Identify which cell holds the provided text, then report its [x, y] central coordinate. 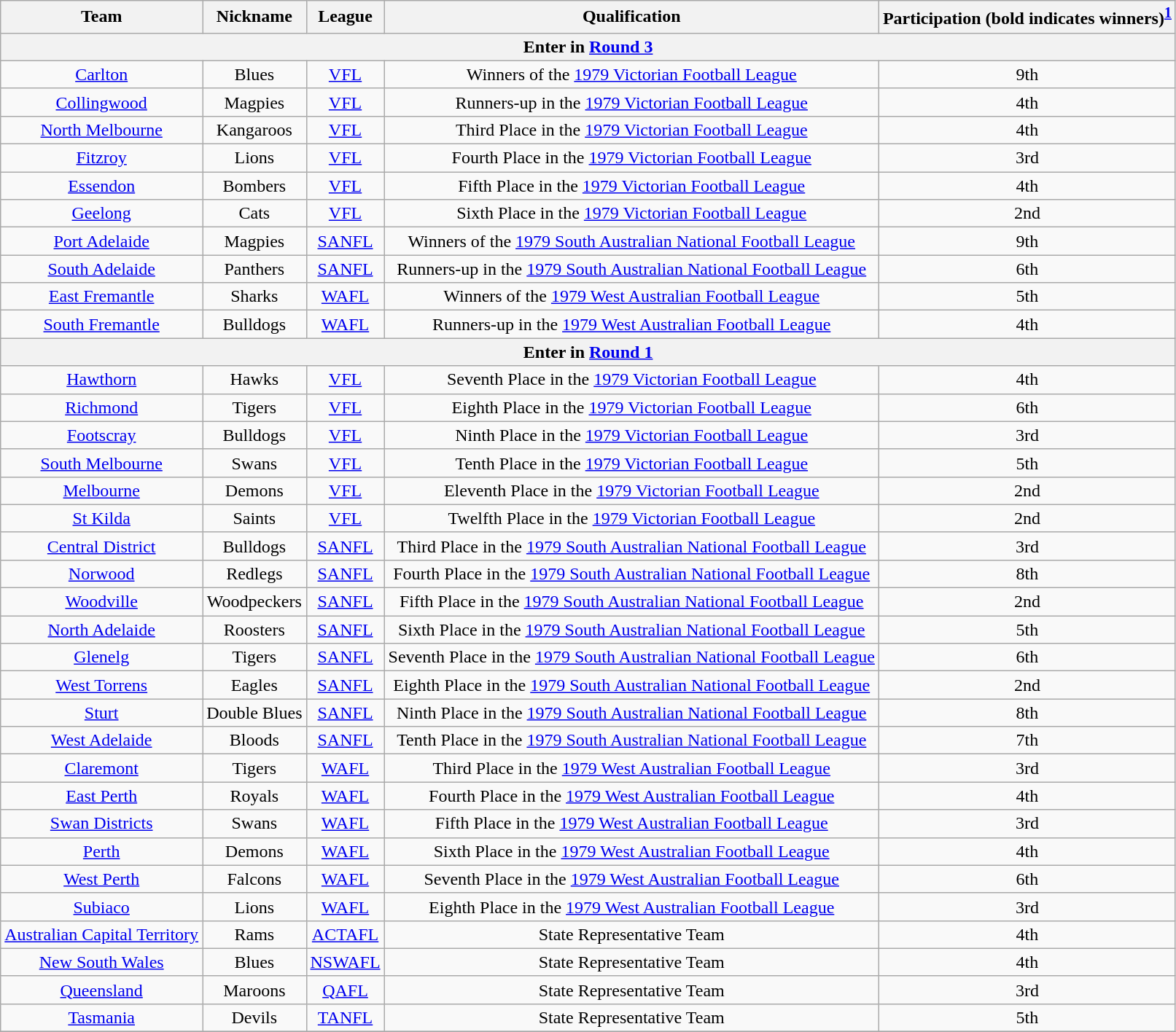
Winners of the 1979 South Australian National Football League [631, 241]
South Melbourne [102, 463]
Double Blues [254, 713]
Sturt [102, 713]
Port Adelaide [102, 241]
Swan Districts [102, 824]
Third Place in the 1979 Victorian Football League [631, 130]
Bombers [254, 186]
Sixth Place in the 1979 South Australian National Football League [631, 630]
Fourth Place in the 1979 South Australian National Football League [631, 574]
Winners of the 1979 West Australian Football League [631, 297]
Devils [254, 1017]
West Torrens [102, 685]
Collingwood [102, 102]
Tasmania [102, 1017]
Roosters [254, 630]
Fitzroy [102, 158]
St Kilda [102, 518]
Fifth Place in the 1979 West Australian Football League [631, 824]
Eighth Place in the 1979 West Australian Football League [631, 907]
Participation (bold indicates winners)1 [1027, 17]
League [346, 17]
Bloods [254, 740]
Ninth Place in the 1979 Victorian Football League [631, 435]
Twelfth Place in the 1979 Victorian Football League [631, 518]
Nickname [254, 17]
Qualification [631, 17]
Winners of the 1979 Victorian Football League [631, 74]
Eagles [254, 685]
Queensland [102, 990]
Richmond [102, 407]
Essendon [102, 186]
Seventh Place in the 1979 West Australian Football League [631, 879]
Kangaroos [254, 130]
East Fremantle [102, 297]
West Perth [102, 879]
South Fremantle [102, 324]
Hawks [254, 380]
Eighth Place in the 1979 South Australian National Football League [631, 685]
Redlegs [254, 574]
Eleventh Place in the 1979 Victorian Football League [631, 490]
Third Place in the 1979 West Australian Football League [631, 768]
Norwood [102, 574]
Saints [254, 518]
Ninth Place in the 1979 South Australian National Football League [631, 713]
Geelong [102, 214]
Subiaco [102, 907]
QAFL [346, 990]
Sharks [254, 297]
Fourth Place in the 1979 Victorian Football League [631, 158]
Team [102, 17]
East Perth [102, 796]
Australian Capital Territory [102, 934]
Tenth Place in the 1979 South Australian National Football League [631, 740]
Falcons [254, 879]
Central District [102, 546]
Sixth Place in the 1979 West Australian Football League [631, 851]
Woodville [102, 602]
Royals [254, 796]
Enter in Round 1 [588, 352]
Seventh Place in the 1979 South Australian National Football League [631, 657]
Runners-up in the 1979 South Australian National Football League [631, 269]
Claremont [102, 768]
Panthers [254, 269]
ACTAFL [346, 934]
Glenelg [102, 657]
7th [1027, 740]
TANFL [346, 1017]
Fifth Place in the 1979 South Australian National Football League [631, 602]
Enter in Round 3 [588, 47]
North Adelaide [102, 630]
Carlton [102, 74]
Hawthorn [102, 380]
New South Wales [102, 962]
Third Place in the 1979 South Australian National Football League [631, 546]
Runners-up in the 1979 Victorian Football League [631, 102]
Footscray [102, 435]
NSWAFL [346, 962]
Melbourne [102, 490]
North Melbourne [102, 130]
Eighth Place in the 1979 Victorian Football League [631, 407]
West Adelaide [102, 740]
Seventh Place in the 1979 Victorian Football League [631, 380]
Maroons [254, 990]
Woodpeckers [254, 602]
Perth [102, 851]
Sixth Place in the 1979 Victorian Football League [631, 214]
Fourth Place in the 1979 West Australian Football League [631, 796]
Tenth Place in the 1979 Victorian Football League [631, 463]
Runners-up in the 1979 West Australian Football League [631, 324]
Rams [254, 934]
Fifth Place in the 1979 Victorian Football League [631, 186]
South Adelaide [102, 269]
Cats [254, 214]
